Identify which cell holds the provided text, then report its [x, y] central coordinate. 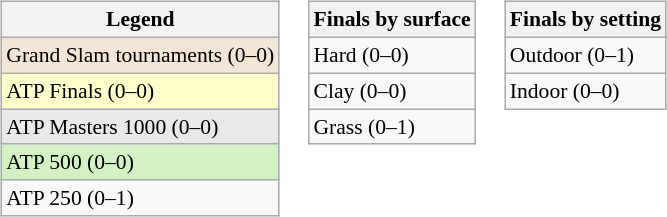
Clay (0–0) [392, 91]
ATP 250 (0–1) [140, 198]
Outdoor (0–1) [586, 55]
Grass (0–1) [392, 127]
Grand Slam tournaments (0–0) [140, 55]
ATP Finals (0–0) [140, 91]
ATP Masters 1000 (0–0) [140, 127]
Legend [140, 20]
Finals by setting [586, 20]
Finals by surface [392, 20]
ATP 500 (0–0) [140, 162]
Hard (0–0) [392, 55]
Indoor (0–0) [586, 91]
